Scan for the cell matching the given text and deliver its [x, y] coordinate at center. 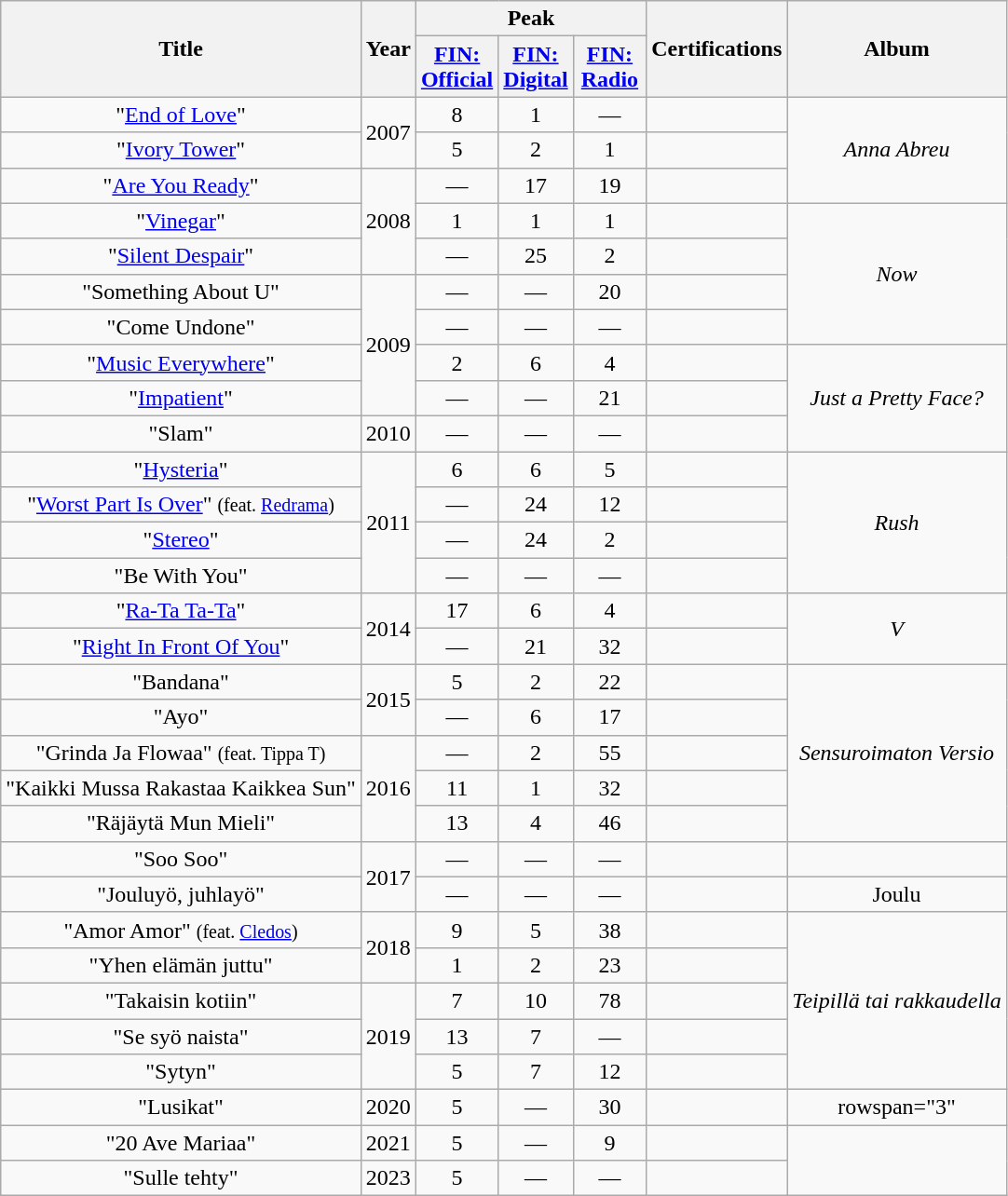
2008 [388, 221]
"Stereo" [181, 540]
FIN: Digital [536, 67]
Certifications [717, 48]
2019 [388, 1036]
"Sulle tehty" [181, 1178]
"Lusikat" [181, 1108]
Teipillä tai rakkaudella [897, 1000]
"Ivory Tower" [181, 150]
"Come Undone" [181, 327]
2015 [388, 700]
25 [536, 256]
"Something About U" [181, 292]
Sensuroimaton Versio [897, 753]
10 [536, 1000]
rowspan="3" [897, 1108]
"Ayo" [181, 717]
"Music Everywhere" [181, 362]
55 [609, 753]
2018 [388, 947]
19 [609, 185]
Joulu [897, 894]
V [897, 629]
"Amor Amor" (feat. Cledos) [181, 930]
"Takaisin kotiin" [181, 1000]
2021 [388, 1143]
2016 [388, 788]
"Jouluyö, juhlayö" [181, 894]
"Sytyn" [181, 1072]
20 [609, 292]
"Kaikki Mussa Rakastaa Kaikkea Sun" [181, 788]
Now [897, 274]
"Silent Despair" [181, 256]
FIN: Official [456, 67]
"Right In Front Of You" [181, 646]
"Ra-Ta Ta-Ta" [181, 611]
2007 [388, 132]
Peak [531, 19]
Title [181, 48]
Year [388, 48]
2014 [388, 629]
38 [609, 930]
2023 [388, 1178]
"Soo Soo" [181, 859]
2010 [388, 433]
"Se syö naista" [181, 1037]
"Räjäytä Mun Mieli" [181, 823]
"Grinda Ja Flowaa" (feat. Tippa T) [181, 753]
Anna Abreu [897, 150]
Rush [897, 522]
22 [609, 682]
2017 [388, 877]
Just a Pretty Face? [897, 398]
"Worst Part Is Over" (feat. Redrama) [181, 505]
"Bandana" [181, 682]
FIN: Radio [609, 67]
23 [609, 965]
"Impatient" [181, 398]
"Are You Ready" [181, 185]
78 [609, 1000]
11 [456, 788]
Album [897, 48]
"Vinegar" [181, 221]
"Slam" [181, 433]
2011 [388, 522]
"Be With You" [181, 576]
"Yhen elämän juttu" [181, 965]
"Hysteria" [181, 469]
"20 Ave Mariaa" [181, 1143]
46 [609, 823]
"End of Love" [181, 115]
2009 [388, 345]
8 [456, 115]
2020 [388, 1108]
30 [609, 1108]
